Determine the (X, Y) coordinate at the center of the cell enclosing the given text.  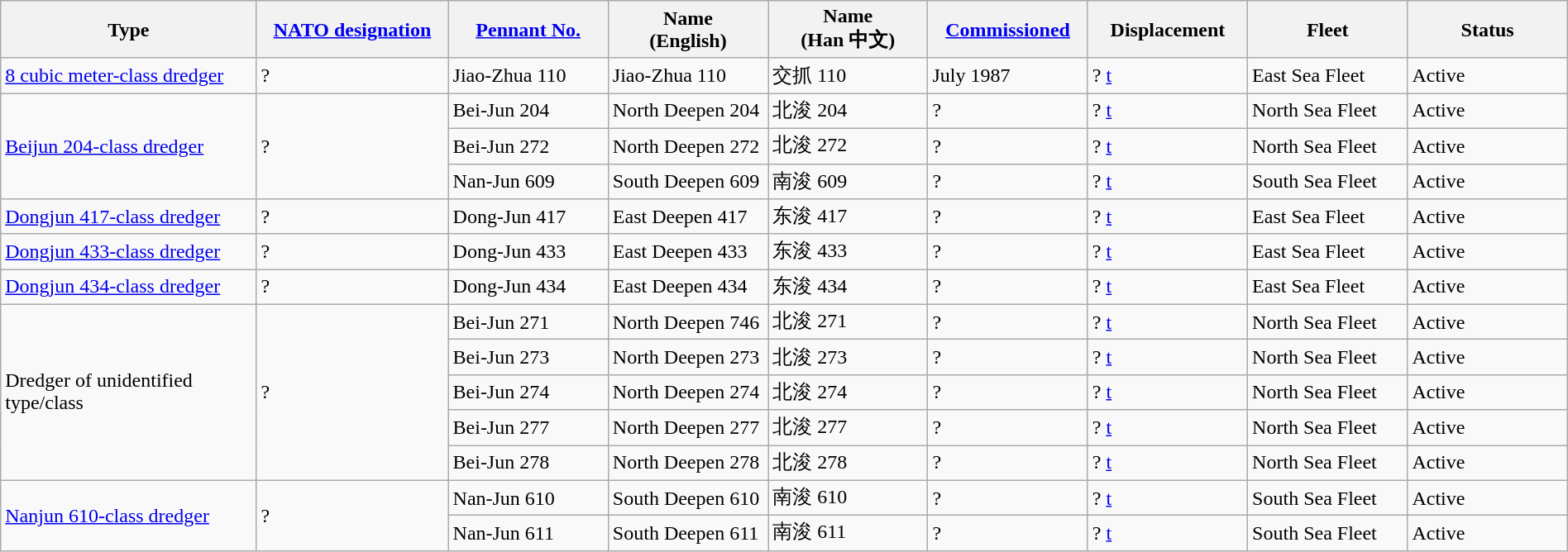
July 1987 (1007, 76)
交抓 110 (849, 76)
North Deepen 277 (688, 428)
北浚 274 (849, 392)
Bei-Jun 274 (528, 392)
Nan-Jun 610 (528, 497)
北浚 272 (849, 145)
Dong-Jun 417 (528, 217)
Dong-Jun 434 (528, 288)
8 cubic meter-class dredger (129, 76)
Name(Han 中文) (849, 30)
南浚 610 (849, 497)
Bei-Jun 278 (528, 463)
Bei-Jun 277 (528, 428)
Bei-Jun 273 (528, 357)
Nan-Jun 611 (528, 534)
Pennant No. (528, 30)
Nan-Jun 609 (528, 182)
East Deepen 433 (688, 251)
北浚 273 (849, 357)
Dongjun 434-class dredger (129, 288)
东浚 433 (849, 251)
Nanjun 610-class dredger (129, 516)
北浚 277 (849, 428)
东浚 417 (849, 217)
Dongjun 417-class dredger (129, 217)
East Deepen 434 (688, 288)
South Deepen 611 (688, 534)
Fleet (1328, 30)
北浚 204 (849, 111)
东浚 434 (849, 288)
North Deepen 273 (688, 357)
Bei-Jun 272 (528, 145)
南浚 609 (849, 182)
Dongjun 433-class dredger (129, 251)
Type (129, 30)
Displacement (1168, 30)
South Deepen 610 (688, 497)
Name(English) (688, 30)
Dong-Jun 433 (528, 251)
North Deepen 278 (688, 463)
East Deepen 417 (688, 217)
Bei-Jun 204 (528, 111)
北浚 278 (849, 463)
南浚 611 (849, 534)
North Deepen 204 (688, 111)
North Deepen 274 (688, 392)
NATO designation (352, 30)
Status (1487, 30)
Dredger of unidentified type/class (129, 392)
Commissioned (1007, 30)
North Deepen 272 (688, 145)
北浚 271 (849, 322)
Bei-Jun 271 (528, 322)
North Deepen 746 (688, 322)
Beijun 204-class dredger (129, 146)
South Deepen 609 (688, 182)
